Determine the (x, y) coordinate at the center of the cell enclosing the given text.  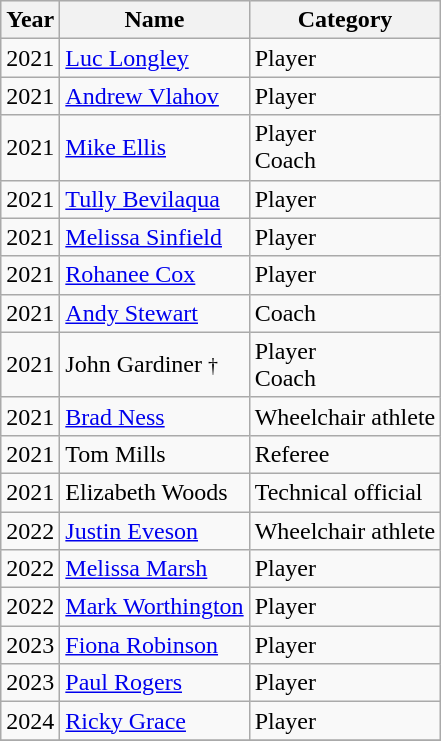
Technical official (345, 492)
Tom Mills (154, 454)
Name (154, 20)
John Gardiner † (154, 364)
Justin Eveson (154, 531)
Tully Bevilaqua (154, 199)
Category (345, 20)
Coach (345, 313)
Referee (345, 454)
Andy Stewart (154, 313)
Melissa Sinfield (154, 237)
2024 (30, 721)
Melissa Marsh (154, 569)
Elizabeth Woods (154, 492)
Fiona Robinson (154, 645)
Brad Ness (154, 416)
Mike Ellis (154, 148)
Year (30, 20)
Luc Longley (154, 58)
Ricky Grace (154, 721)
Paul Rogers (154, 683)
Rohanee Cox (154, 275)
Mark Worthington (154, 607)
Andrew Vlahov (154, 96)
